Scan for the cell matching the given text and deliver its (X, Y) coordinate at center. 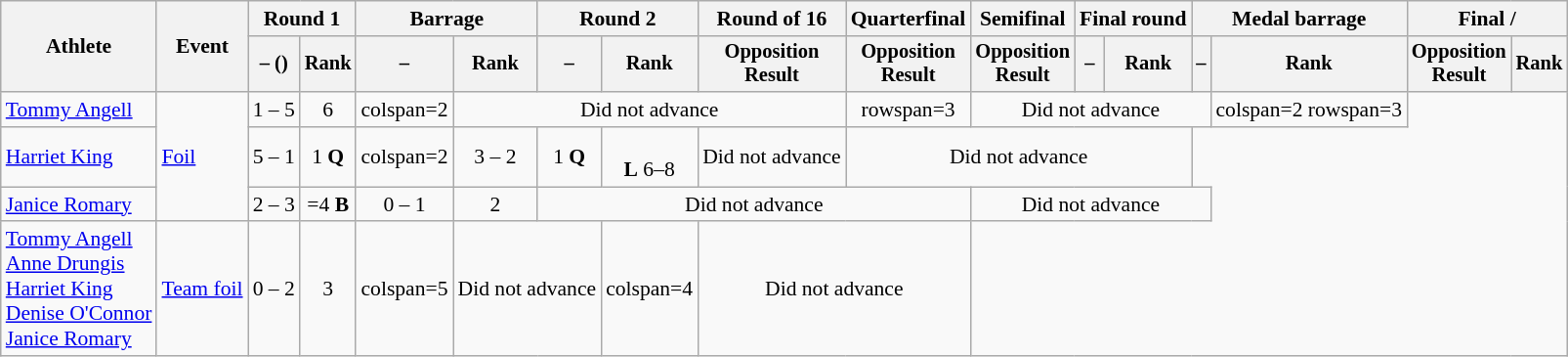
Event (201, 47)
Athlete (79, 47)
3 (328, 290)
Barrage (446, 19)
Team foil (201, 290)
0 – 2 (274, 290)
Foil (201, 156)
Round of 16 (772, 19)
Round 2 (617, 19)
2 – 3 (274, 204)
Round 1 (303, 19)
2 (496, 204)
Tommy Angell (79, 110)
1 – 5 (274, 110)
6 (328, 110)
colspan=2 rowspan=3 (1309, 110)
Final / (1487, 19)
Semifinal (1022, 19)
=4 B (328, 204)
Medal barrage (1299, 19)
Janice Romary (79, 204)
rowspan=3 (909, 110)
5 – 1 (274, 156)
0 – 1 (404, 204)
L 6–8 (649, 156)
Final round (1133, 19)
colspan=4 (649, 290)
Tommy AngellAnne DrungisHarriet KingDenise O'ConnorJanice Romary (79, 290)
Harriet King (79, 156)
colspan=5 (404, 290)
Quarterfinal (909, 19)
3 – 2 (496, 156)
– () (274, 65)
